Determine the (X, Y) coordinate at the center of the cell enclosing the given text.  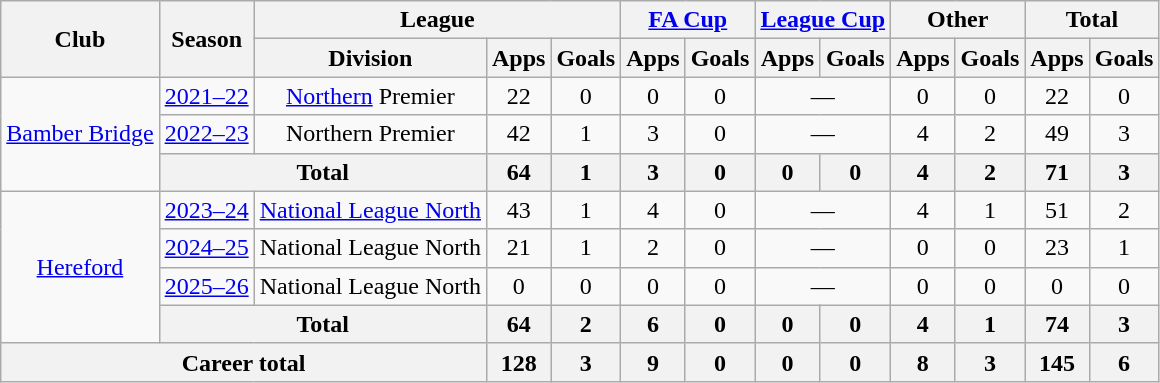
2023–24 (206, 210)
74 (1057, 324)
FA Cup (688, 20)
Hereford (80, 267)
145 (1057, 362)
Season (206, 39)
2024–25 (206, 248)
128 (518, 362)
43 (518, 210)
49 (1057, 134)
23 (1057, 248)
2025–26 (206, 286)
2021–22 (206, 96)
8 (923, 362)
51 (1057, 210)
2022–23 (206, 134)
League Cup (823, 20)
21 (518, 248)
Bamber Bridge (80, 134)
9 (653, 362)
Division (370, 58)
Career total (244, 362)
League (437, 20)
Other (958, 20)
42 (518, 134)
Club (80, 39)
71 (1057, 172)
